From the cell containing the given text, extract its center point as (X, Y) coordinate. 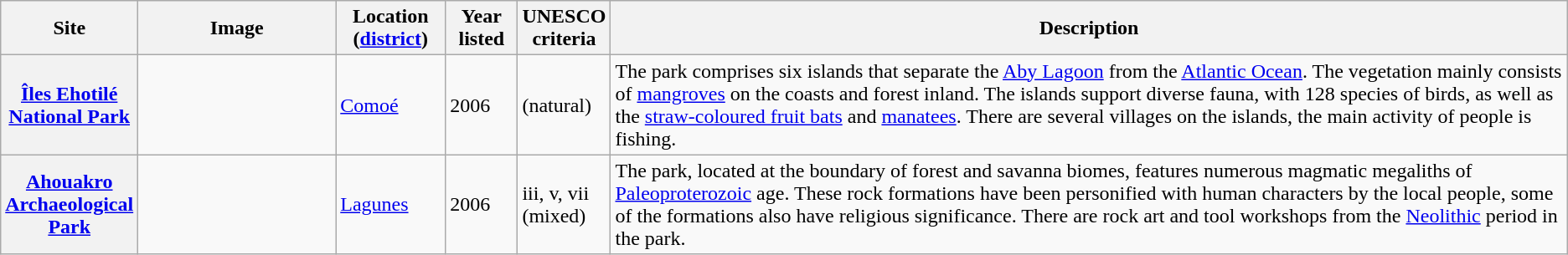
Ahouakro Archaeological Park (70, 204)
Comoé (390, 105)
Year listed (482, 28)
UNESCO criteria (565, 28)
Image (237, 28)
iii, v, vii (mixed) (565, 204)
Îles Ehotilé National Park (70, 105)
Description (1089, 28)
Site (70, 28)
Lagunes (390, 204)
(natural) (565, 105)
Location (district) (390, 28)
